Return the [X, Y] coordinate for the center point of the cell that contains the specified text.  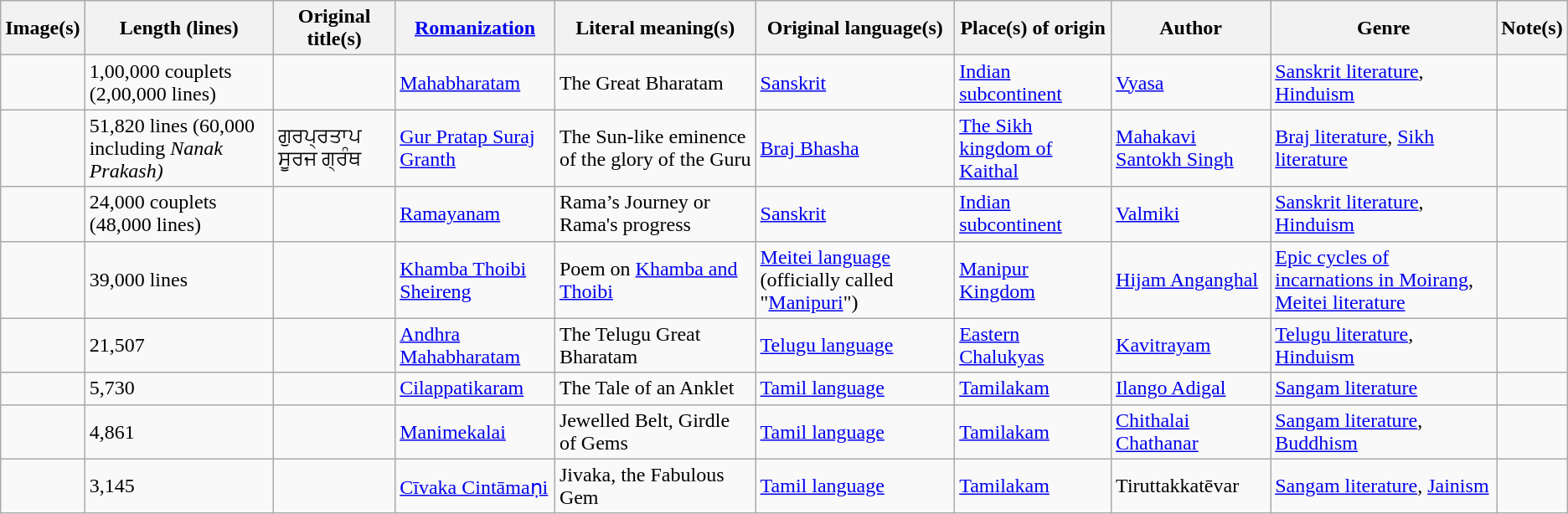
Jivaka, the Fabulous Gem [655, 486]
Cīvaka Cintāmaṇi [476, 486]
1,00,000 couplets (2,00,000 lines) [179, 82]
Manimekalai [476, 432]
5,730 [179, 388]
Meitei language (officially called "Manipuri") [855, 280]
Hijam Anganghal [1191, 280]
Note(s) [1532, 28]
The Tale of an Anklet [655, 388]
Kavitrayam [1191, 345]
Sangam literature, Buddhism [1384, 432]
21,507 [179, 345]
Chithalai Chathanar [1191, 432]
Original title(s) [333, 28]
24,000 couplets (48,000 lines) [179, 214]
The Sun-like eminence of the glory of the Guru [655, 148]
Jewelled Belt, Girdle of Gems [655, 432]
Braj Bhasha [855, 148]
Poem on Khamba and Thoibi [655, 280]
Telugu literature, Hinduism [1384, 345]
Tiruttakkatēvar [1191, 486]
The Great Bharatam [655, 82]
Mahakavi Santokh Singh [1191, 148]
Sangam literature [1384, 388]
Cilappatikaram [476, 388]
Romanization [476, 28]
Place(s) of origin [1034, 28]
Gur Pratap Suraj Granth [476, 148]
Manipur Kingdom [1034, 280]
Sangam literature, Jainism [1384, 486]
The Sikh kingdom of Kaithal [1034, 148]
The Telugu Great Bharatam [655, 345]
Valmiki [1191, 214]
Eastern Chalukyas [1034, 345]
39,000 lines [179, 280]
Khamba Thoibi Sheireng [476, 280]
Rama’s Journey or Rama's progress [655, 214]
Author [1191, 28]
Length (lines) [179, 28]
Original language(s) [855, 28]
3,145 [179, 486]
Ramayanam [476, 214]
Image(s) [43, 28]
Telugu language [855, 345]
Genre [1384, 28]
51,820 lines (60,000 including Nanak Prakash) [179, 148]
Mahabharatam [476, 82]
Literal meaning(s) [655, 28]
Epic cycles of incarnations in Moirang, Meitei literature [1384, 280]
Ilango Adigal [1191, 388]
Braj literature, Sikh literature [1384, 148]
ਗੁਰਪ੍ਰਤਾਪ ਸੂਰਜ ਗ੍ਰੰਥ [333, 148]
Vyasa [1191, 82]
4,861 [179, 432]
Andhra Mahabharatam [476, 345]
